For the text-containing cell, return its midpoint in (X, Y) coordinate format. 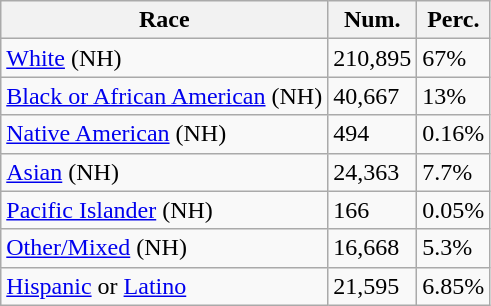
Other/Mixed (NH) (164, 248)
Race (164, 20)
67% (454, 58)
210,895 (372, 58)
Pacific Islander (NH) (164, 210)
40,667 (372, 96)
0.05% (454, 210)
Perc. (454, 20)
Num. (372, 20)
16,668 (372, 248)
Asian (NH) (164, 172)
13% (454, 96)
Native American (NH) (164, 134)
White (NH) (164, 58)
5.3% (454, 248)
21,595 (372, 286)
7.7% (454, 172)
Black or African American (NH) (164, 96)
494 (372, 134)
Hispanic or Latino (164, 286)
166 (372, 210)
6.85% (454, 286)
24,363 (372, 172)
0.16% (454, 134)
